Search for the cell housing the specified text and yield its [X, Y] center coordinate. 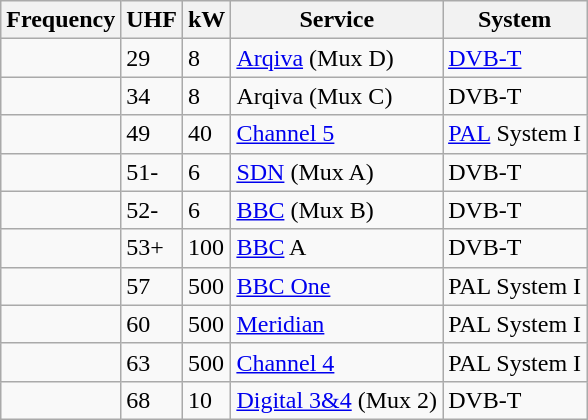
System [515, 20]
40 [206, 134]
Service [337, 20]
68 [152, 400]
10 [206, 400]
63 [152, 362]
kW [206, 20]
51- [152, 172]
Arqiva (Mux C) [337, 96]
53+ [152, 248]
BBC A [337, 248]
BBC One [337, 286]
100 [206, 248]
Channel 5 [337, 134]
SDN (Mux A) [337, 172]
49 [152, 134]
34 [152, 96]
Frequency [61, 20]
BBC (Mux B) [337, 210]
57 [152, 286]
Channel 4 [337, 362]
Digital 3&4 (Mux 2) [337, 400]
Arqiva (Mux D) [337, 58]
52- [152, 210]
UHF [152, 20]
29 [152, 58]
Meridian [337, 324]
60 [152, 324]
